Output the (x, y) coordinate of the center of the cell containing the given text.  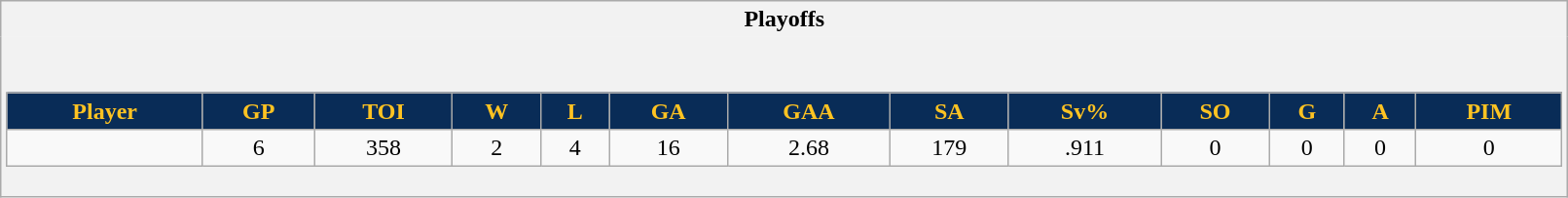
2.68 (810, 148)
Sv% (1084, 111)
6 (259, 148)
Player (105, 111)
SA (949, 111)
Player GP TOI W L GA GAA SA Sv% SO G A PIM 6 358 2 4 16 2.68 179 .911 0 0 0 0 (784, 117)
L (575, 111)
GP (259, 111)
Playoffs (784, 20)
4 (575, 148)
A (1380, 111)
G (1306, 111)
16 (669, 148)
PIM (1489, 111)
358 (383, 148)
2 (496, 148)
179 (949, 148)
.911 (1084, 148)
GA (669, 111)
GAA (810, 111)
TOI (383, 111)
W (496, 111)
SO (1216, 111)
